Identify which cell holds the provided text, then report its (X, Y) central coordinate. 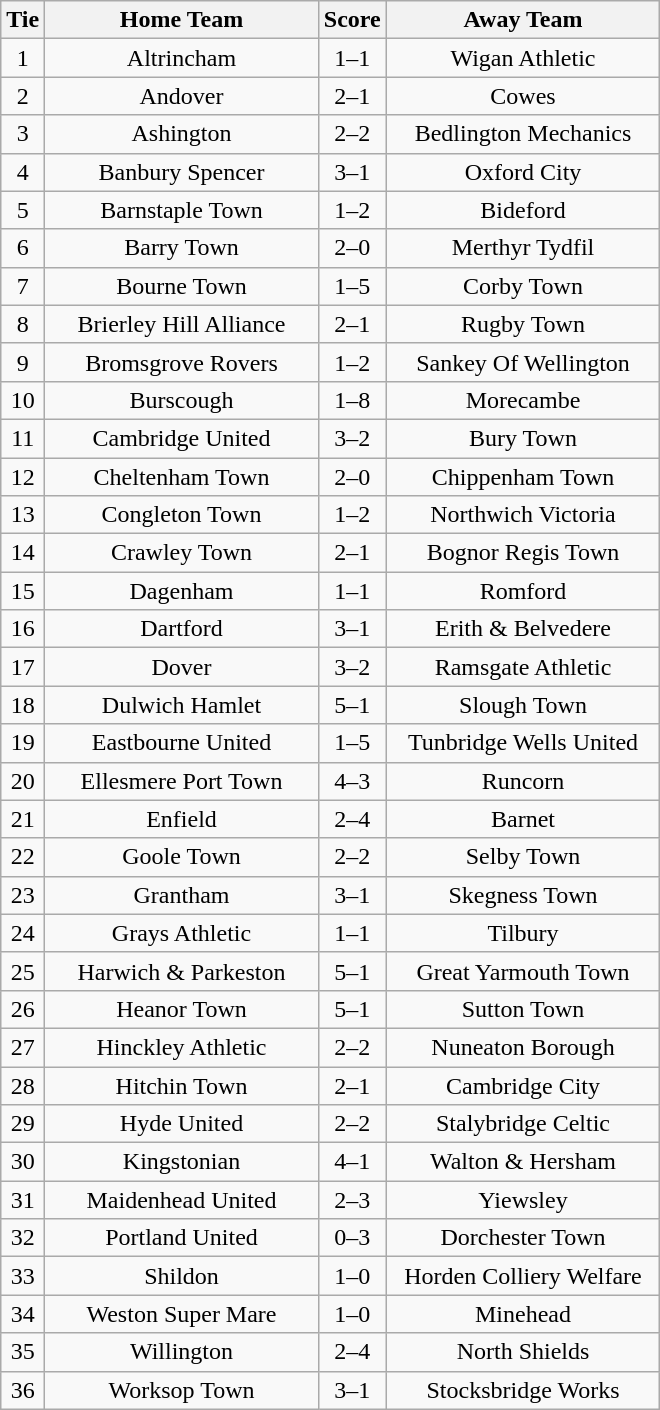
Stalybridge Celtic (523, 1124)
1 (23, 58)
Tie (23, 20)
24 (23, 933)
36 (23, 1390)
34 (23, 1314)
Burscough (182, 400)
18 (23, 705)
Merthyr Tydfil (523, 248)
Ramsgate Athletic (523, 667)
Dagenham (182, 591)
13 (23, 515)
15 (23, 591)
Walton & Hersham (523, 1162)
Crawley Town (182, 553)
4–1 (352, 1162)
Horden Colliery Welfare (523, 1276)
3 (23, 134)
Barnstaple Town (182, 210)
Goole Town (182, 857)
21 (23, 819)
Corby Town (523, 286)
Morecambe (523, 400)
11 (23, 438)
Sankey Of Wellington (523, 362)
Shildon (182, 1276)
Cheltenham Town (182, 477)
9 (23, 362)
Barry Town (182, 248)
Hitchin Town (182, 1085)
4 (23, 172)
Ellesmere Port Town (182, 781)
Worksop Town (182, 1390)
North Shields (523, 1352)
35 (23, 1352)
Enfield (182, 819)
14 (23, 553)
25 (23, 971)
0–3 (352, 1238)
Skegness Town (523, 895)
Hyde United (182, 1124)
Oxford City (523, 172)
Minehead (523, 1314)
Northwich Victoria (523, 515)
Bognor Regis Town (523, 553)
Bourne Town (182, 286)
Eastbourne United (182, 743)
5 (23, 210)
Bideford (523, 210)
Maidenhead United (182, 1200)
10 (23, 400)
Tunbridge Wells United (523, 743)
20 (23, 781)
Andover (182, 96)
Away Team (523, 20)
Hinckley Athletic (182, 1047)
29 (23, 1124)
17 (23, 667)
Weston Super Mare (182, 1314)
Banbury Spencer (182, 172)
8 (23, 324)
Portland United (182, 1238)
Erith & Belvedere (523, 629)
33 (23, 1276)
Slough Town (523, 705)
Stocksbridge Works (523, 1390)
Willington (182, 1352)
Dover (182, 667)
Wigan Athletic (523, 58)
Score (352, 20)
Bromsgrove Rovers (182, 362)
Cambridge City (523, 1085)
Bury Town (523, 438)
31 (23, 1200)
Selby Town (523, 857)
Dulwich Hamlet (182, 705)
Cowes (523, 96)
Dorchester Town (523, 1238)
19 (23, 743)
Sutton Town (523, 1009)
27 (23, 1047)
Tilbury (523, 933)
Chippenham Town (523, 477)
Yiewsley (523, 1200)
Grantham (182, 895)
7 (23, 286)
Kingstonian (182, 1162)
30 (23, 1162)
Runcorn (523, 781)
32 (23, 1238)
Ashington (182, 134)
22 (23, 857)
1–8 (352, 400)
Dartford (182, 629)
16 (23, 629)
Heanor Town (182, 1009)
Great Yarmouth Town (523, 971)
28 (23, 1085)
Romford (523, 591)
2–3 (352, 1200)
26 (23, 1009)
Congleton Town (182, 515)
Nuneaton Borough (523, 1047)
6 (23, 248)
Bedlington Mechanics (523, 134)
12 (23, 477)
Brierley Hill Alliance (182, 324)
Grays Athletic (182, 933)
Home Team (182, 20)
Cambridge United (182, 438)
Rugby Town (523, 324)
4–3 (352, 781)
Barnet (523, 819)
Harwich & Parkeston (182, 971)
Altrincham (182, 58)
2 (23, 96)
23 (23, 895)
